Return [x, y] of the center of cell containing provided text 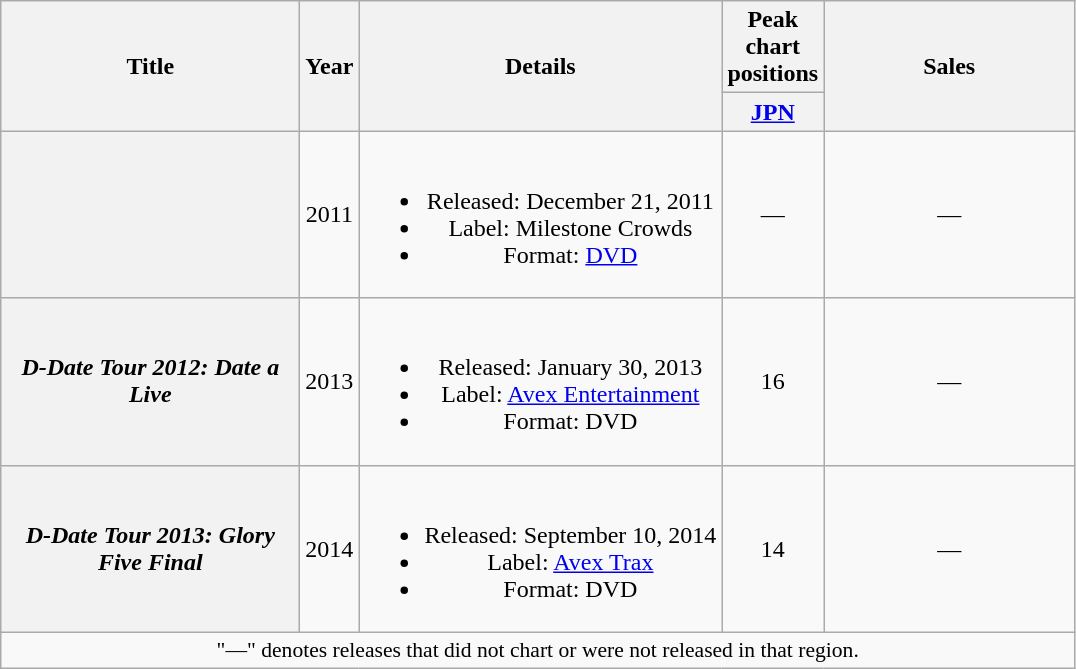
2011 [330, 214]
Released: September 10, 2014Label: Avex TraxFormat: DVD [540, 548]
Details [540, 66]
Title [150, 66]
16 [773, 382]
Year [330, 66]
D-Date Tour 2012: Date a Live [150, 382]
D-Date Tour 2013: Glory Five Final [150, 548]
14 [773, 548]
Sales [950, 66]
2013 [330, 382]
2014 [330, 548]
JPN [773, 112]
Released: January 30, 2013Label: Avex EntertainmentFormat: DVD [540, 382]
Peak chart positions [773, 47]
"—" denotes releases that did not chart or were not released in that region. [538, 650]
Released: December 21, 2011Label: Milestone CrowdsFormat: DVD [540, 214]
